Determine the [X, Y] coordinate at the center of the cell enclosing the given text.  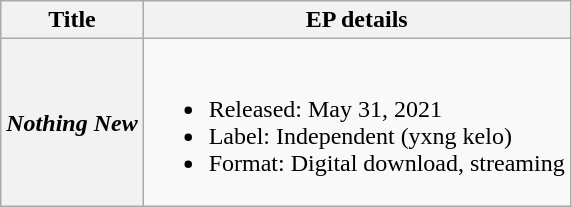
Released: May 31, 2021Label: Independent (yxng kelo)Format: Digital download, streaming [356, 122]
Nothing New [72, 122]
Title [72, 20]
EP details [356, 20]
